From the cell containing the given text, extract its center point as [X, Y] coordinate. 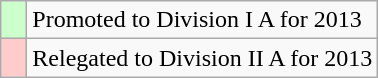
Relegated to Division II A for 2013 [202, 58]
Promoted to Division I A for 2013 [202, 20]
